Locate the cell with the specified text and output its [X, Y] center coordinate. 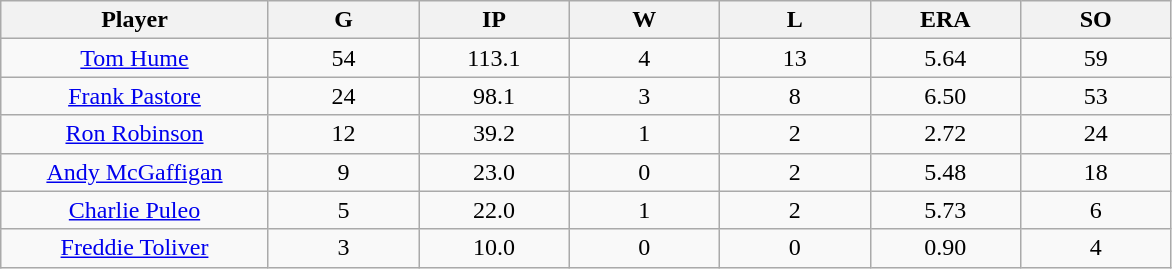
39.2 [494, 134]
53 [1096, 96]
23.0 [494, 172]
18 [1096, 172]
9 [343, 172]
SO [1096, 20]
22.0 [494, 210]
5.73 [945, 210]
L [795, 20]
5 [343, 210]
Tom Hume [134, 58]
6 [1096, 210]
6.50 [945, 96]
W [644, 20]
0.90 [945, 248]
ERA [945, 20]
Player [134, 20]
Frank Pastore [134, 96]
113.1 [494, 58]
G [343, 20]
Freddie Toliver [134, 248]
5.64 [945, 58]
Charlie Puleo [134, 210]
Ron Robinson [134, 134]
2.72 [945, 134]
12 [343, 134]
13 [795, 58]
Andy McGaffigan [134, 172]
5.48 [945, 172]
10.0 [494, 248]
8 [795, 96]
IP [494, 20]
59 [1096, 58]
98.1 [494, 96]
54 [343, 58]
